Determine the [X, Y] coordinate at the center of the cell enclosing the given text.  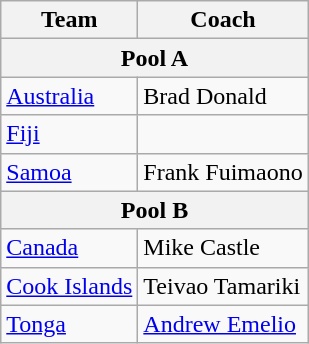
Coach [223, 20]
Pool A [154, 58]
Teivao Tamariki [223, 286]
Cook Islands [70, 286]
Frank Fuimaono [223, 172]
Team [70, 20]
Australia [70, 96]
Canada [70, 248]
Mike Castle [223, 248]
Fiji [70, 134]
Pool B [154, 210]
Andrew Emelio [223, 324]
Tonga [70, 324]
Samoa [70, 172]
Brad Donald [223, 96]
